Scan for the cell matching the given text and deliver its (x, y) coordinate at center. 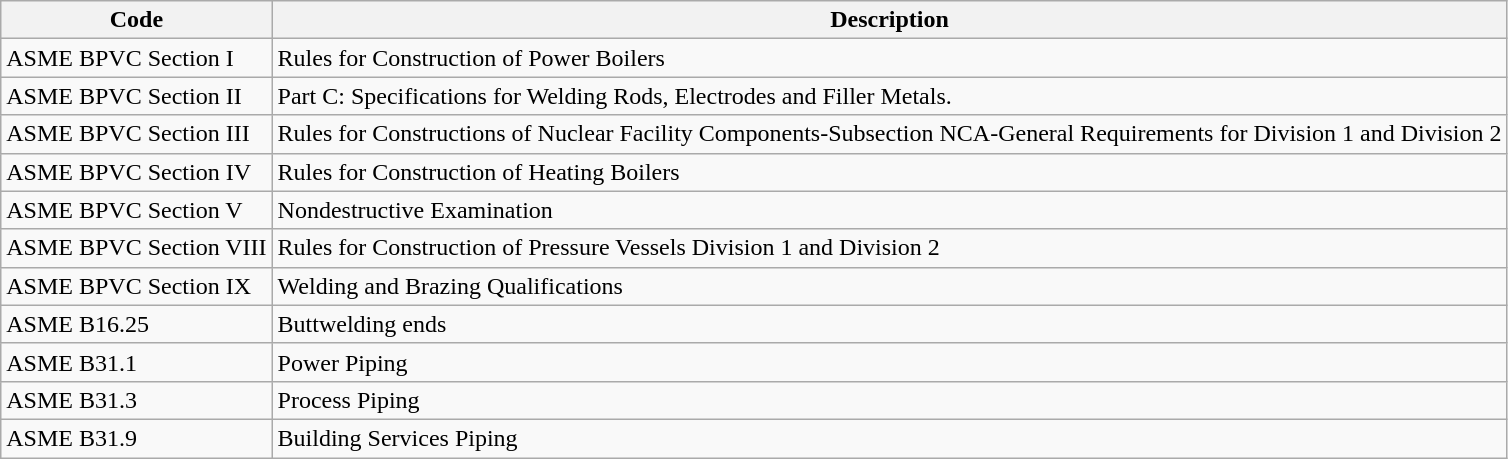
Description (890, 20)
ASME BPVC Section III (136, 134)
Process Piping (890, 400)
Part C: Specifications for Welding Rods, Electrodes and Filler Metals. (890, 96)
ASME BPVC Section IX (136, 286)
ASME BPVC Section V (136, 210)
Rules for Constructions of Nuclear Facility Components-Subsection NCA-General Requirements for Division 1 and Division 2 (890, 134)
ASME B31.9 (136, 438)
Rules for Construction of Heating Boilers (890, 172)
ASME B31.1 (136, 362)
Power Piping (890, 362)
ASME BPVC Section II (136, 96)
Rules for Construction of Power Boilers (890, 58)
Building Services Piping (890, 438)
ASME BPVC Section VIII (136, 248)
Nondestructive Examination (890, 210)
Code (136, 20)
ASME BPVC Section I (136, 58)
ASME B16.25 (136, 324)
ASME BPVC Section IV (136, 172)
Rules for Construction of Pressure Vessels Division 1 and Division 2 (890, 248)
Buttwelding ends (890, 324)
Welding and Brazing Qualifications (890, 286)
ASME B31.3 (136, 400)
